Scan for the cell matching the given text and deliver its [x, y] coordinate at center. 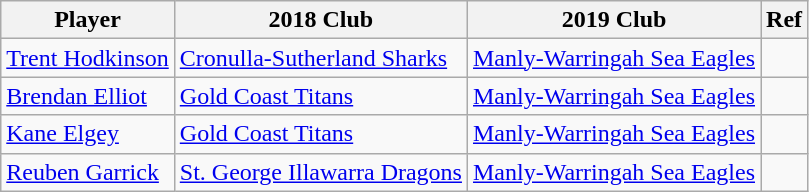
Ref [784, 20]
Player [88, 20]
2018 Club [320, 20]
Kane Elgey [88, 134]
Trent Hodkinson [88, 58]
Cronulla-Sutherland Sharks [320, 58]
Brendan Elliot [88, 96]
2019 Club [614, 20]
St. George Illawarra Dragons [320, 172]
Reuben Garrick [88, 172]
